Find where the given text appears and provide that cell's center as (x, y) coordinate. 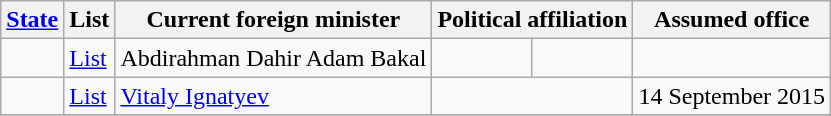
Political affiliation (532, 20)
Current foreign minister (274, 20)
Vitaly Ignatyev (274, 96)
14 September 2015 (732, 96)
Abdirahman Dahir Adam Bakal (274, 58)
Assumed office (732, 20)
State (32, 20)
